Provide the (X, Y) coordinate of the cell's center where the given text is located.  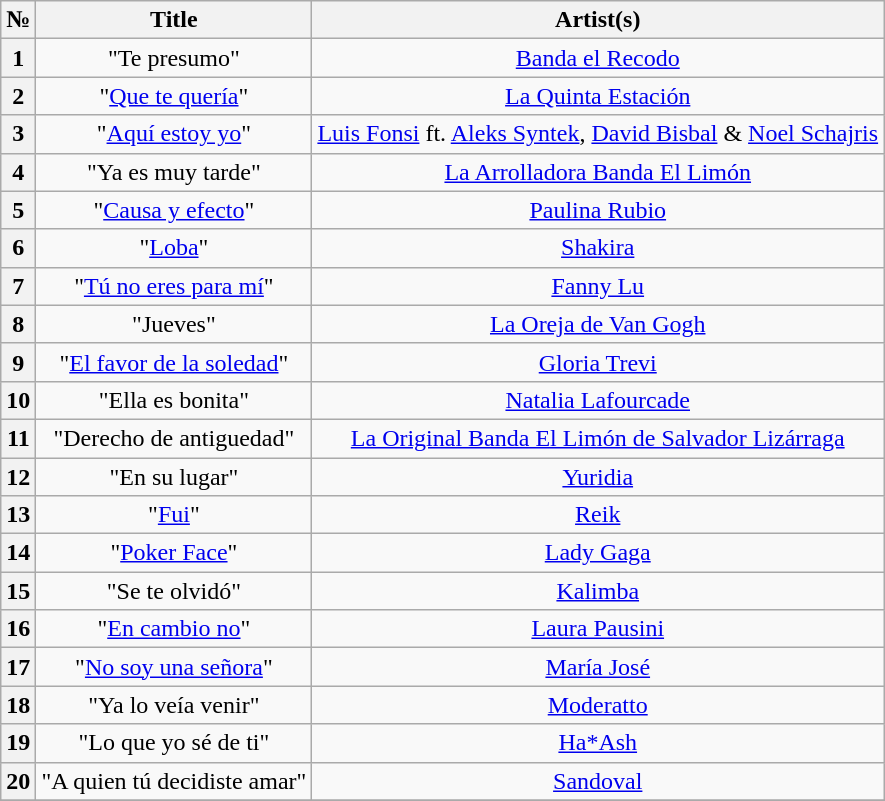
"Se te olvidó" (174, 591)
Ha*Ash (598, 743)
13 (18, 515)
"Causa y efecto" (174, 210)
La Oreja de Van Gogh (598, 324)
María José (598, 667)
Banda el Recodo (598, 58)
Fanny Lu (598, 286)
"El favor de la soledad" (174, 362)
17 (18, 667)
"Jueves" (174, 324)
Paulina Rubio (598, 210)
"Ya es muy tarde" (174, 172)
Title (174, 20)
7 (18, 286)
"En cambio no" (174, 629)
"Te presumo" (174, 58)
La Original Banda El Limón de Salvador Lizárraga (598, 438)
20 (18, 781)
"Derecho de antiguedad" (174, 438)
"Que te quería" (174, 96)
5 (18, 210)
Yuridia (598, 477)
Kalimba (598, 591)
6 (18, 248)
"A quien tú decidiste amar" (174, 781)
Artist(s) (598, 20)
11 (18, 438)
19 (18, 743)
Luis Fonsi ft. Aleks Syntek, David Bisbal & Noel Schajris (598, 134)
№ (18, 20)
Moderatto (598, 705)
"Tú no eres para mí" (174, 286)
1 (18, 58)
12 (18, 477)
"Loba" (174, 248)
"Ya lo veía venir" (174, 705)
15 (18, 591)
Reik (598, 515)
Laura Pausini (598, 629)
14 (18, 553)
"En su lugar" (174, 477)
10 (18, 400)
"Fui" (174, 515)
Gloria Trevi (598, 362)
Lady Gaga (598, 553)
"Aquí estoy yo" (174, 134)
18 (18, 705)
9 (18, 362)
"Poker Face" (174, 553)
La Quinta Estación (598, 96)
Natalia Lafourcade (598, 400)
La Arrolladora Banda El Limón (598, 172)
"Lo que yo sé de ti" (174, 743)
8 (18, 324)
4 (18, 172)
2 (18, 96)
"Ella es bonita" (174, 400)
Sandoval (598, 781)
"No soy una señora" (174, 667)
3 (18, 134)
16 (18, 629)
Shakira (598, 248)
